Search for the cell housing the specified text and yield its (X, Y) center coordinate. 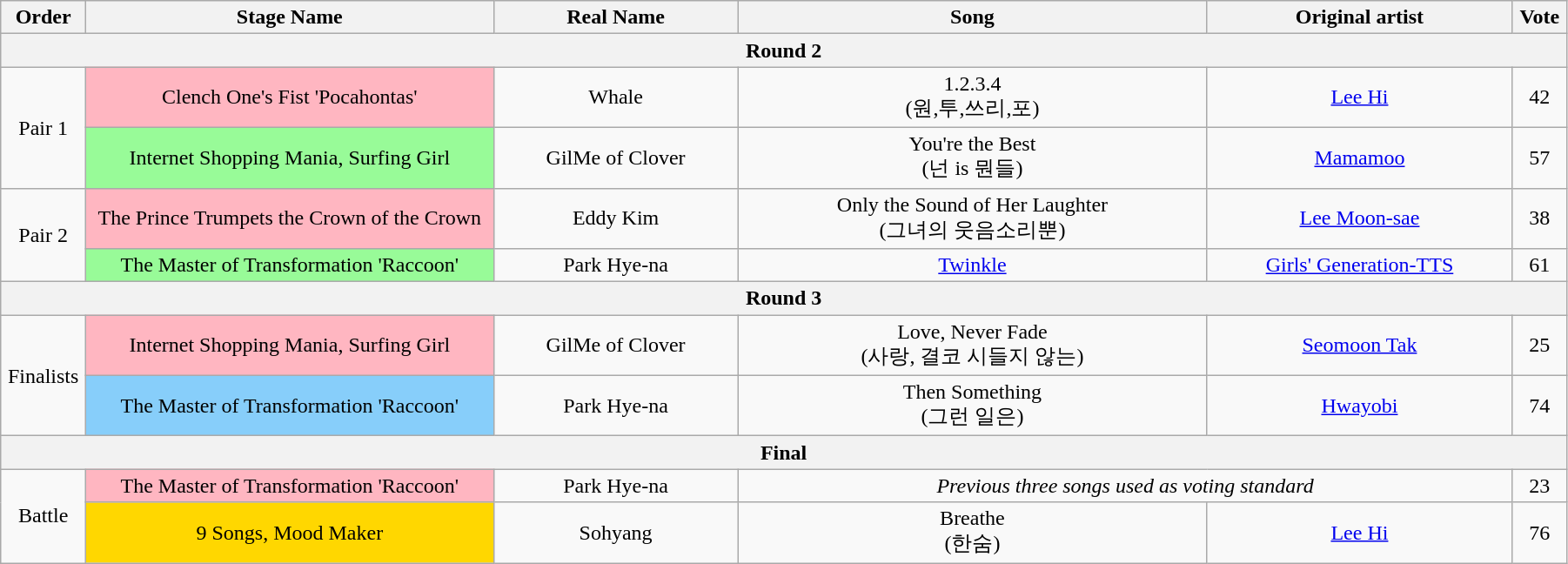
Previous three songs used as voting standard (1125, 486)
Only the Sound of Her Laughter(그녀의 웃음소리뿐) (973, 218)
Round 3 (784, 299)
Round 2 (784, 50)
Seomoon Tak (1359, 346)
38 (1539, 218)
Final (784, 453)
76 (1539, 533)
Song (973, 17)
You're the Best(넌 is 뭔들) (973, 158)
Pair 1 (44, 127)
Love, Never Fade(사랑, 결코 시들지 않는) (973, 346)
57 (1539, 158)
23 (1539, 486)
Breathe(한숨) (973, 533)
Order (44, 17)
25 (1539, 346)
Original artist (1359, 17)
Battle (44, 516)
Then Something(그런 일은) (973, 406)
Whale (616, 97)
Girls' Generation-TTS (1359, 265)
Stage Name (290, 17)
Eddy Kim (616, 218)
1.2.3.4(원,투,쓰리,포) (973, 97)
Pair 2 (44, 235)
74 (1539, 406)
The Prince Trumpets the Crown of the Crown (290, 218)
Twinkle (973, 265)
Clench One's Fist 'Pocahontas' (290, 97)
61 (1539, 265)
Sohyang (616, 533)
Lee Moon-sae (1359, 218)
Vote (1539, 17)
Mamamoo (1359, 158)
9 Songs, Mood Maker (290, 533)
Finalists (44, 376)
42 (1539, 97)
Hwayobi (1359, 406)
Real Name (616, 17)
